Capture the cell that displays the provided text and extract its (X, Y) central coordinate. 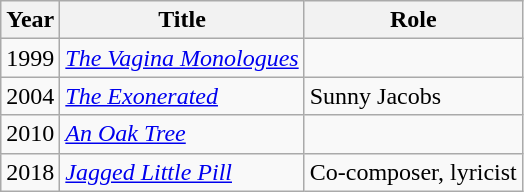
Co-composer, lyricist (413, 172)
Jagged Little Pill (182, 172)
Role (413, 20)
The Vagina Monologues (182, 58)
2004 (30, 96)
Sunny Jacobs (413, 96)
Title (182, 20)
Year (30, 20)
2018 (30, 172)
2010 (30, 134)
The Exonerated (182, 96)
1999 (30, 58)
An Oak Tree (182, 134)
